Find where the given text appears and provide that cell's center as (x, y) coordinate. 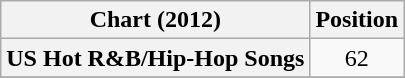
US Hot R&B/Hip-Hop Songs (156, 58)
Chart (2012) (156, 20)
62 (357, 58)
Position (357, 20)
